Capture the cell that displays the provided text and extract its [X, Y] central coordinate. 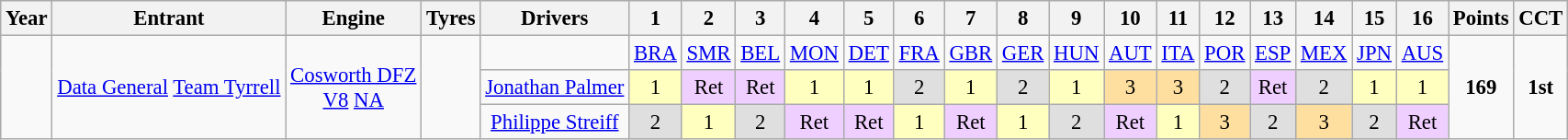
Drivers [555, 18]
ESP [1273, 53]
16 [1422, 18]
BRA [656, 53]
8 [1023, 18]
DET [869, 53]
169 [1481, 88]
MEX [1325, 53]
13 [1273, 18]
CCT [1541, 18]
GER [1023, 53]
Jonathan Palmer [555, 87]
Data General Team Tyrrell [169, 88]
Engine [354, 18]
Entrant [169, 18]
5 [869, 18]
Year [27, 18]
HUN [1077, 53]
FRA [919, 53]
Points [1481, 18]
6 [919, 18]
7 [970, 18]
Cosworth DFZV8 NA [354, 88]
9 [1077, 18]
AUT [1130, 53]
1st [1541, 88]
JPN [1374, 53]
Philippe Streiff [555, 122]
4 [815, 18]
GBR [970, 53]
11 [1178, 18]
POR [1225, 53]
10 [1130, 18]
ITA [1178, 53]
12 [1225, 18]
AUS [1422, 53]
BEL [761, 53]
SMR [709, 53]
15 [1374, 18]
14 [1325, 18]
Tyres [451, 18]
MON [815, 53]
